Determine the [X, Y] coordinate at the center of the cell enclosing the given text.  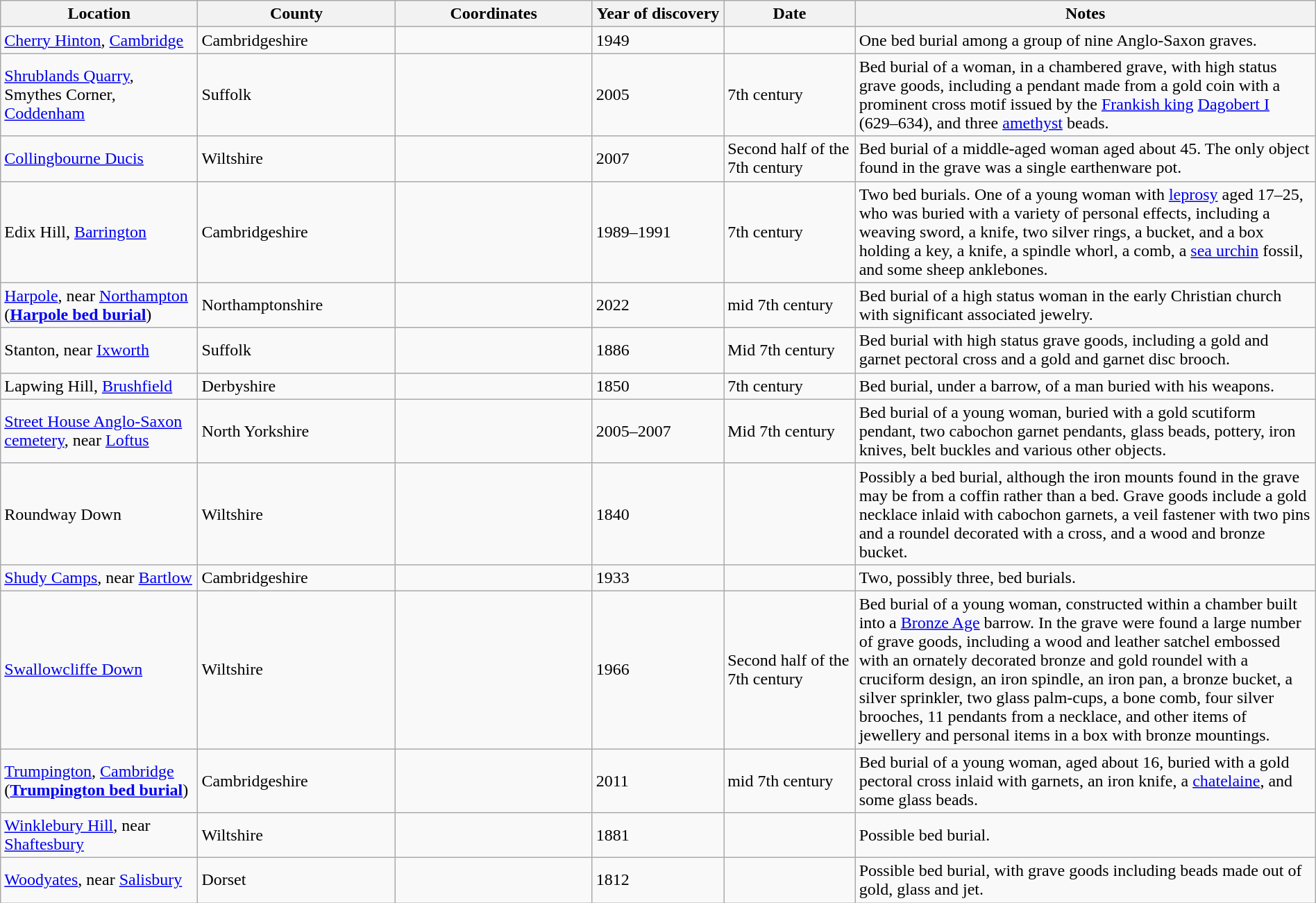
Notes [1086, 14]
Edix Hill, Barrington [99, 232]
1966 [658, 669]
Street House Anglo-Saxon cemetery, near Loftus [99, 431]
1881 [658, 836]
1949 [658, 40]
Harpole, near Northampton (Harpole bed burial) [99, 305]
1850 [658, 386]
Woodyates, near Salisbury [99, 880]
Bed burial of a young woman, aged about 16, buried with a gold pectoral cross inlaid with garnets, an iron knife, a chatelaine, and some glass beads. [1086, 780]
Cherry Hinton, Cambridge [99, 40]
Two, possibly three, bed burials. [1086, 577]
2007 [658, 158]
Lapwing Hill, Brushfield [99, 386]
2005 [658, 94]
Winklebury Hill, near Shaftesbury [99, 836]
One bed burial among a group of nine Anglo-Saxon graves. [1086, 40]
Bed burial, under a barrow, of a man buried with his weapons. [1086, 386]
Swallowcliffe Down [99, 669]
Possible bed burial. [1086, 836]
Roundway Down [99, 514]
1886 [658, 350]
Bed burial of a high status woman in the early Christian church with significant associated jewelry. [1086, 305]
1812 [658, 880]
Date [790, 14]
Year of discovery [658, 14]
2022 [658, 305]
Bed burial of a middle-aged woman aged about 45. The only object found in the grave was a single earthenware pot. [1086, 158]
1840 [658, 514]
Dorset [296, 880]
Trumpington, Cambridge (Trumpington bed burial) [99, 780]
1989–1991 [658, 232]
2005–2007 [658, 431]
Shudy Camps, near Bartlow [99, 577]
Northamptonshire [296, 305]
Possible bed burial, with grave goods including beads made out of gold, glass and jet. [1086, 880]
2011 [658, 780]
Derbyshire [296, 386]
North Yorkshire [296, 431]
Shrublands Quarry, Smythes Corner, Coddenham [99, 94]
Collingbourne Ducis [99, 158]
Location [99, 14]
Coordinates [493, 14]
1933 [658, 577]
Stanton, near Ixworth [99, 350]
County [296, 14]
Bed burial with high status grave goods, including a gold and garnet pectoral cross and a gold and garnet disc brooch. [1086, 350]
